From the cell containing the given text, extract its center point as [X, Y] coordinate. 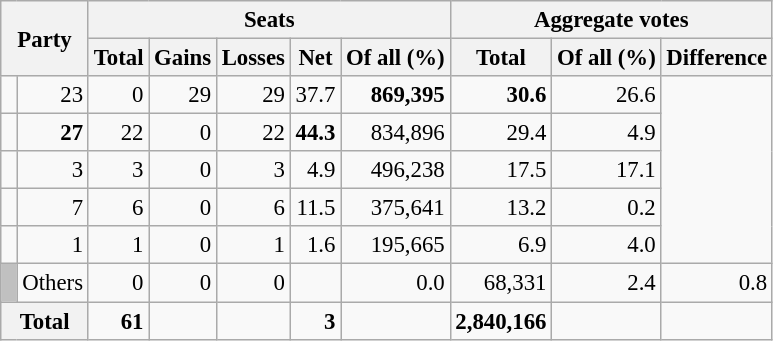
0.0 [396, 283]
Party [45, 38]
7 [52, 208]
0.2 [606, 208]
2,840,166 [501, 321]
834,896 [396, 133]
26.6 [606, 95]
13.2 [501, 208]
Losses [253, 58]
17.5 [501, 170]
Gains [183, 58]
11.5 [315, 208]
29.4 [501, 133]
44.3 [315, 133]
17.1 [606, 170]
2.4 [606, 283]
4.0 [606, 245]
195,665 [396, 245]
Net [315, 58]
27 [52, 133]
Difference [716, 58]
Aggregate votes [611, 20]
496,238 [396, 170]
869,395 [396, 95]
30.6 [501, 95]
Seats [269, 20]
6.9 [501, 245]
1.6 [315, 245]
23 [52, 95]
68,331 [501, 283]
Others [52, 283]
61 [118, 321]
375,641 [396, 208]
37.7 [315, 95]
0.8 [716, 283]
